Find where the given text appears and provide that cell's center as [X, Y] coordinate. 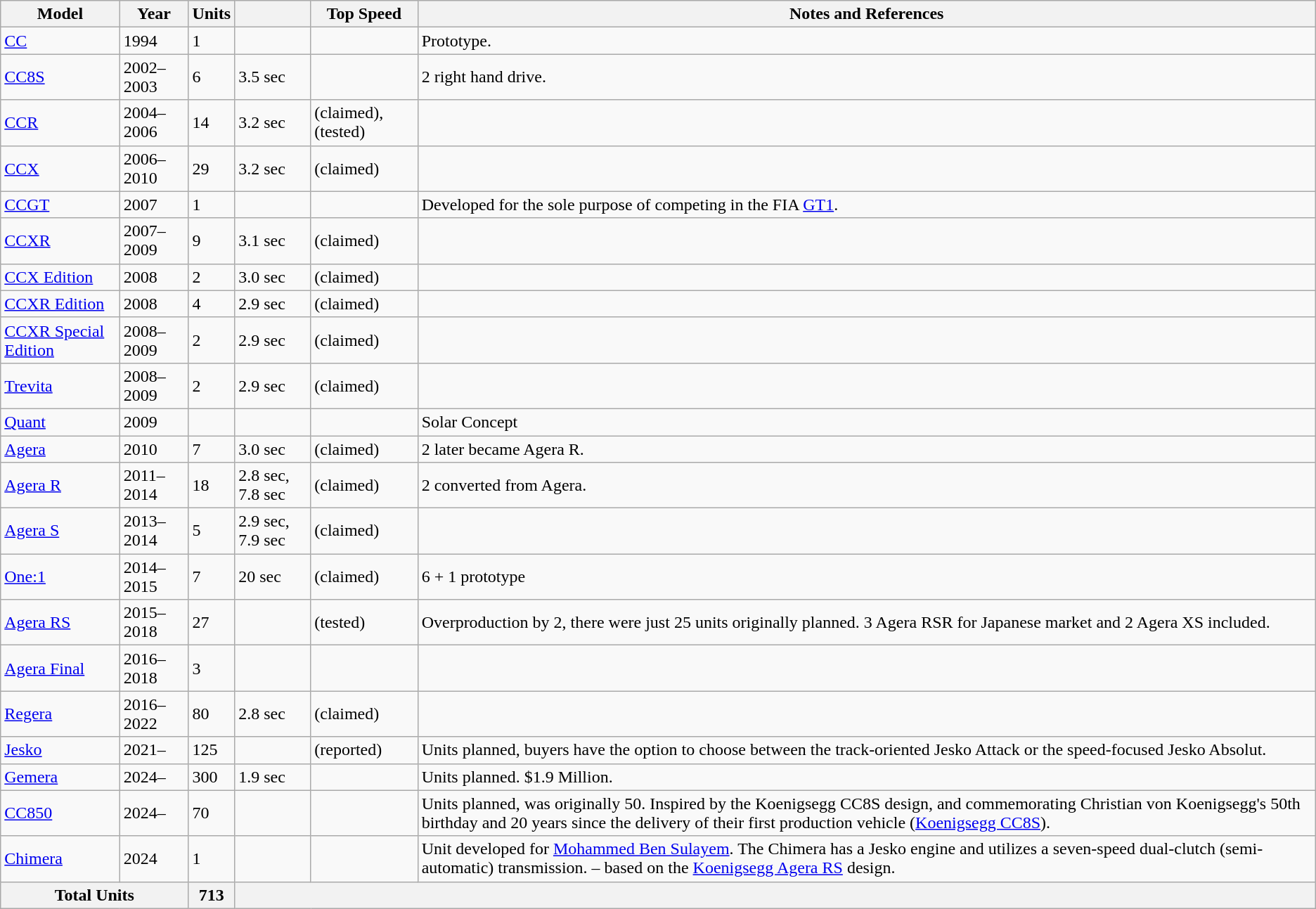
Quant [60, 422]
2 later became Agera R. [866, 449]
2004–2006 [154, 122]
3 [212, 668]
2002–2003 [154, 77]
Top Speed [364, 14]
Model [60, 14]
Units planned. $1.9 Million. [866, 777]
Regera [60, 714]
Prototype. [866, 41]
Year [154, 14]
CC850 [60, 813]
2024 [154, 859]
One:1 [60, 576]
80 [212, 714]
2011–2014 [154, 485]
2010 [154, 449]
6 [212, 77]
Total Units [94, 895]
Solar Concept [866, 422]
Agera R [60, 485]
CCR [60, 122]
2.8 sec, 7.8 sec [273, 485]
(tested) [364, 623]
(claimed), (tested) [364, 122]
2.9 sec, 7.9 sec [273, 531]
2007 [154, 205]
Jesko [60, 750]
2 converted from Agera. [866, 485]
CC [60, 41]
Developed for the sole purpose of competing in the FIA GT1. [866, 205]
Chimera [60, 859]
Agera Final [60, 668]
CCXR Edition [60, 304]
300 [212, 777]
2006–2010 [154, 169]
Trevita [60, 385]
2 right hand drive. [866, 77]
2013–2014 [154, 531]
3.1 sec [273, 240]
2021– [154, 750]
2009 [154, 422]
Notes and References [866, 14]
5 [212, 531]
27 [212, 623]
125 [212, 750]
18 [212, 485]
1994 [154, 41]
70 [212, 813]
CC8S [60, 77]
Agera S [60, 531]
CCXR Special Edition [60, 340]
Gemera [60, 777]
9 [212, 240]
1.9 sec [273, 777]
6 + 1 prototype [866, 576]
20 sec [273, 576]
3.5 sec [273, 77]
14 [212, 122]
CCXR [60, 240]
2.8 sec [273, 714]
CCGT [60, 205]
2016–2022 [154, 714]
2014–2015 [154, 576]
Agera [60, 449]
Units [212, 14]
Agera RS [60, 623]
29 [212, 169]
2015–2018 [154, 623]
(reported) [364, 750]
4 [212, 304]
Units planned, buyers have the option to choose between the track-oriented Jesko Attack or the speed-focused Jesko Absolut. [866, 750]
CCX [60, 169]
CCX Edition [60, 277]
Overproduction by 2, there were just 25 units originally planned. 3 Agera RSR for Japanese market and 2 Agera XS included. [866, 623]
713 [212, 895]
2007–2009 [154, 240]
2016–2018 [154, 668]
